For the text-containing cell, return its midpoint in [X, Y] coordinate format. 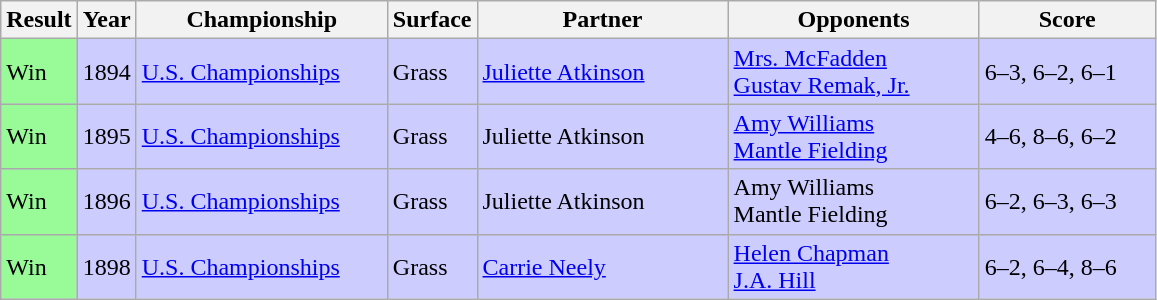
1895 [106, 136]
Championship [262, 20]
6–2, 6–4, 8–6 [1067, 266]
1898 [106, 266]
Score [1067, 20]
Year [106, 20]
Opponents [854, 20]
Mrs. McFadden Gustav Remak, Jr. [854, 72]
4–6, 8–6, 6–2 [1067, 136]
Carrie Neely [602, 266]
1896 [106, 202]
Result [39, 20]
Helen Chapman J.A. Hill [854, 266]
Surface [432, 20]
6–2, 6–3, 6–3 [1067, 202]
1894 [106, 72]
6–3, 6–2, 6–1 [1067, 72]
Partner [602, 20]
